Extract the [X, Y] coordinate from the center of the cell holding the provided text.  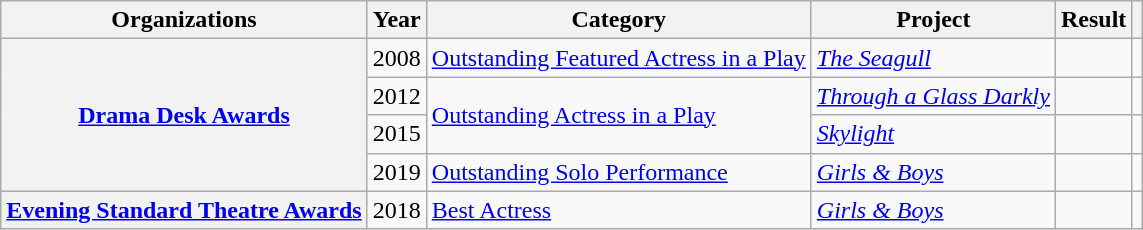
2015 [396, 134]
Organizations [184, 20]
Outstanding Featured Actress in a Play [618, 58]
2018 [396, 210]
Category [618, 20]
Result [1093, 20]
Through a Glass Darkly [933, 96]
Outstanding Solo Performance [618, 172]
Evening Standard Theatre Awards [184, 210]
Drama Desk Awards [184, 115]
Project [933, 20]
Skylight [933, 134]
2012 [396, 96]
2008 [396, 58]
The Seagull [933, 58]
Best Actress [618, 210]
Year [396, 20]
2019 [396, 172]
Outstanding Actress in a Play [618, 115]
